Capture the cell that displays the provided text and extract its (x, y) central coordinate. 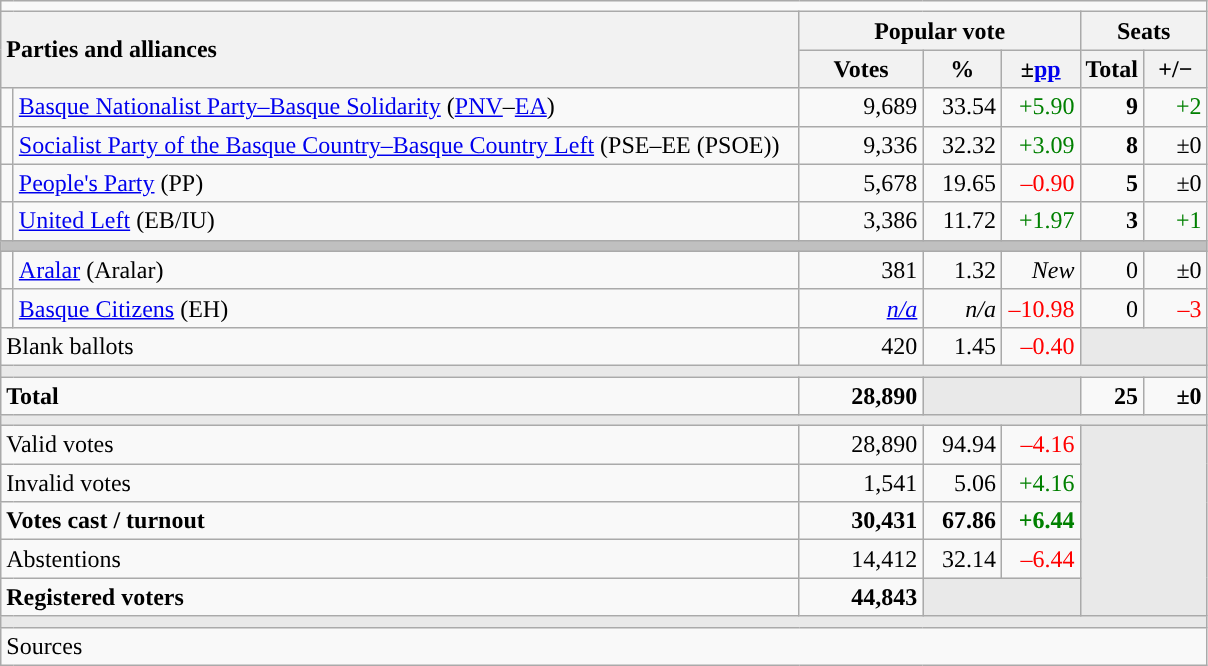
8 (1112, 145)
% (962, 69)
+1.97 (1040, 221)
9,336 (861, 145)
+4.16 (1040, 483)
+2 (1176, 107)
Blank ballots (400, 346)
+5.90 (1040, 107)
Registered voters (400, 597)
33.54 (962, 107)
9 (1112, 107)
Votes cast / turnout (400, 521)
Invalid votes (400, 483)
New (1040, 270)
32.32 (962, 145)
32.14 (962, 559)
–10.98 (1040, 308)
94.94 (962, 445)
Socialist Party of the Basque Country–Basque Country Left (PSE–EE (PSOE)) (406, 145)
1.45 (962, 346)
Valid votes (400, 445)
5 (1112, 183)
25 (1112, 395)
+1 (1176, 221)
+6.44 (1040, 521)
3,386 (861, 221)
30,431 (861, 521)
–4.16 (1040, 445)
United Left (EB/IU) (406, 221)
1,541 (861, 483)
Basque Nationalist Party–Basque Solidarity (PNV–EA) (406, 107)
Seats (1144, 31)
–0.90 (1040, 183)
Votes (861, 69)
Abstentions (400, 559)
–3 (1176, 308)
People's Party (PP) (406, 183)
381 (861, 270)
+/− (1176, 69)
5.06 (962, 483)
Aralar (Aralar) (406, 270)
14,412 (861, 559)
9,689 (861, 107)
–0.40 (1040, 346)
19.65 (962, 183)
3 (1112, 221)
Parties and alliances (400, 50)
+3.09 (1040, 145)
44,843 (861, 597)
11.72 (962, 221)
5,678 (861, 183)
67.86 (962, 521)
Popular vote (940, 31)
420 (861, 346)
Basque Citizens (EH) (406, 308)
–6.44 (1040, 559)
Sources (604, 646)
±pp (1040, 69)
1.32 (962, 270)
